Locate the cell with the specified text and output its [X, Y] center coordinate. 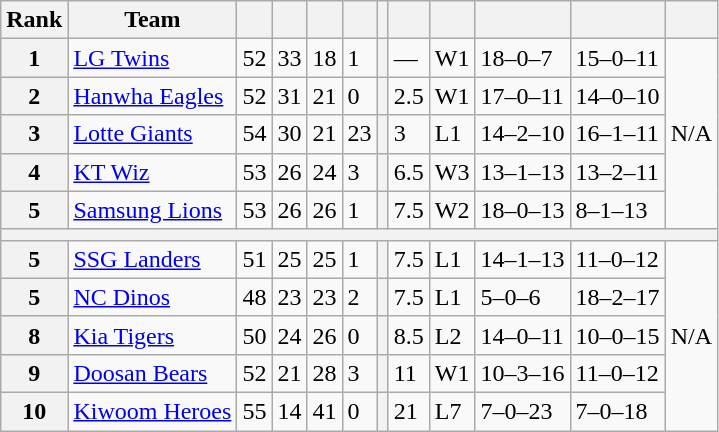
33 [290, 58]
14–0–10 [618, 96]
54 [254, 134]
Lotte Giants [152, 134]
31 [290, 96]
8–1–13 [618, 210]
KT Wiz [152, 172]
Team [152, 20]
SSG Landers [152, 259]
NC Dinos [152, 297]
18–2–17 [618, 297]
L7 [452, 411]
11 [408, 373]
10–3–16 [522, 373]
Hanwha Eagles [152, 96]
50 [254, 335]
W3 [452, 172]
8.5 [408, 335]
51 [254, 259]
4 [34, 172]
48 [254, 297]
14–1–13 [522, 259]
28 [324, 373]
18–0–7 [522, 58]
15–0–11 [618, 58]
Rank [34, 20]
W2 [452, 210]
13–2–11 [618, 172]
6.5 [408, 172]
17–0–11 [522, 96]
13–1–13 [522, 172]
LG Twins [152, 58]
10 [34, 411]
7–0–18 [618, 411]
14 [290, 411]
14–2–10 [522, 134]
16–1–11 [618, 134]
30 [290, 134]
L2 [452, 335]
8 [34, 335]
2.5 [408, 96]
Kiwoom Heroes [152, 411]
Kia Tigers [152, 335]
18–0–13 [522, 210]
5–0–6 [522, 297]
Doosan Bears [152, 373]
18 [324, 58]
55 [254, 411]
10–0–15 [618, 335]
41 [324, 411]
9 [34, 373]
— [408, 58]
Samsung Lions [152, 210]
14–0–11 [522, 335]
7–0–23 [522, 411]
